From the cell containing the given text, extract its center point as (x, y) coordinate. 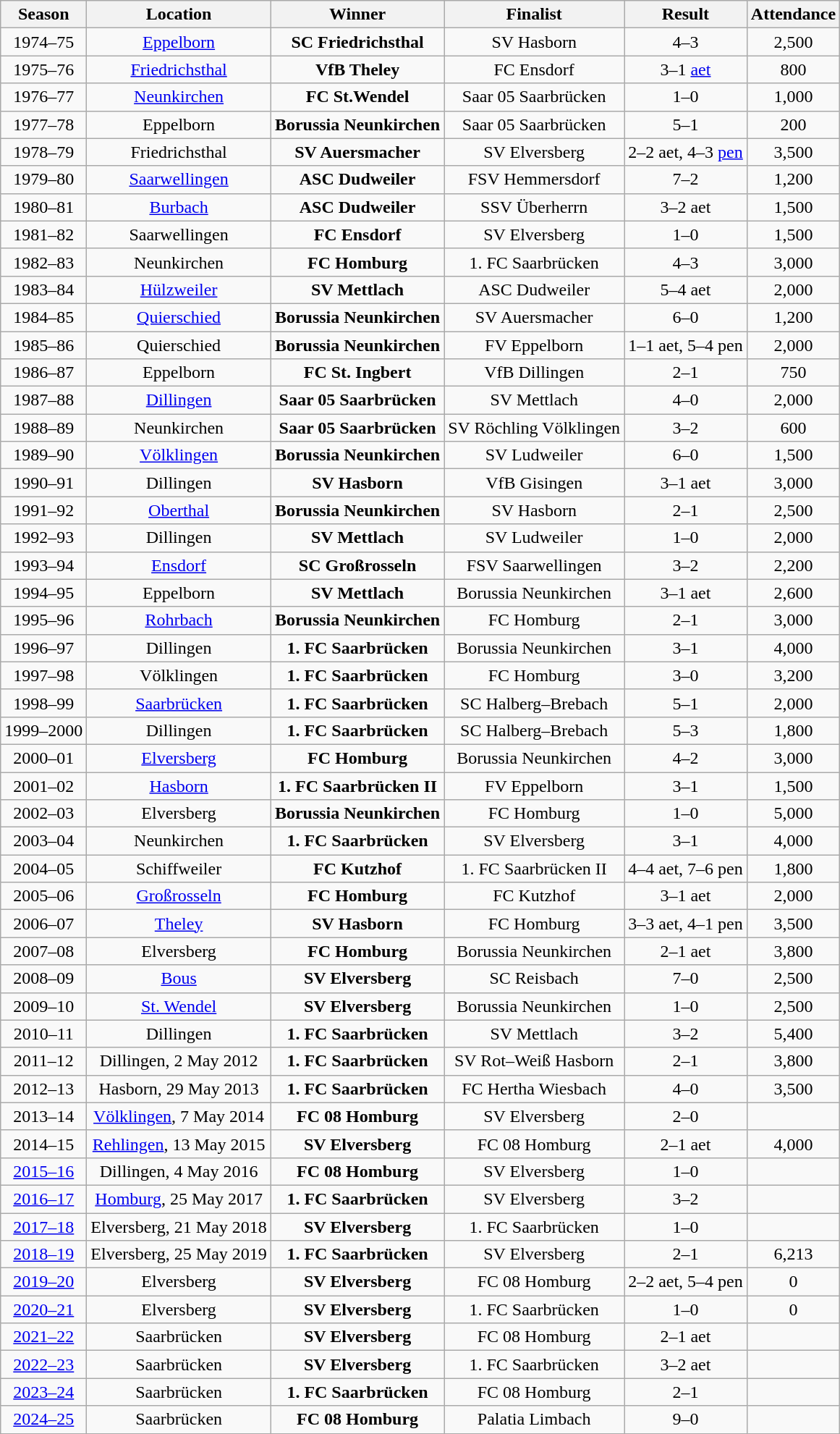
2,600 (793, 593)
Hasborn, 29 May 2013 (179, 1089)
FC St. Ingbert (357, 373)
Rohrbach (179, 620)
4–2 (686, 758)
VfB Dillingen (534, 373)
1981–82 (43, 235)
1978–79 (43, 152)
Homburg, 25 May 2017 (179, 1199)
2012–13 (43, 1089)
Dillingen, 4 May 2016 (179, 1171)
2009–10 (43, 1006)
Palatia Limbach (534, 1420)
Großrosseln (179, 896)
2011–12 (43, 1061)
Season (43, 14)
VfB Gisingen (534, 483)
1983–84 (43, 290)
7–2 (686, 180)
Ensdorf (179, 565)
2014–15 (43, 1144)
SV Rot–Weiß Hasborn (534, 1061)
Rehlingen, 13 May 2015 (179, 1144)
5–3 (686, 730)
Schiffweiler (179, 869)
5,400 (793, 1034)
2022–23 (43, 1365)
6,213 (793, 1254)
1994–95 (43, 593)
4–4 aet, 7–6 pen (686, 869)
1985–86 (43, 345)
2–2 aet, 4–3 pen (686, 152)
Völklingen, 7 May 2014 (179, 1116)
1991–92 (43, 510)
Oberthal (179, 510)
1988–89 (43, 428)
Location (179, 14)
2013–14 (43, 1116)
SV Röchling Völklingen (534, 428)
7–0 (686, 979)
2021–22 (43, 1337)
2005–06 (43, 896)
1982–83 (43, 262)
1974–75 (43, 42)
1984–85 (43, 317)
2008–09 (43, 979)
200 (793, 125)
Hülzweiler (179, 290)
1,000 (793, 97)
2001–02 (43, 785)
2007–08 (43, 951)
Finalist (534, 14)
2019–20 (43, 1282)
2,200 (793, 565)
Result (686, 14)
1997–98 (43, 675)
1979–80 (43, 180)
3,200 (793, 675)
1990–91 (43, 483)
1987–88 (43, 400)
600 (793, 428)
SSV Überherrn (534, 207)
2–2 aet, 5–4 pen (686, 1282)
2023–24 (43, 1392)
3–3 aet, 4–1 pen (686, 924)
1977–78 (43, 125)
2024–25 (43, 1420)
2010–11 (43, 1034)
750 (793, 373)
2016–17 (43, 1199)
2002–03 (43, 814)
5,000 (793, 814)
SC Großrosseln (357, 565)
Dillingen, 2 May 2012 (179, 1061)
Burbach (179, 207)
1976–77 (43, 97)
1992–93 (43, 538)
1986–87 (43, 373)
2018–19 (43, 1254)
2015–16 (43, 1171)
VfB Theley (357, 69)
SC Friedrichsthal (357, 42)
3–0 (686, 675)
1998–99 (43, 703)
1–1 aet, 5–4 pen (686, 345)
800 (793, 69)
1975–76 (43, 69)
FSV Saarwellingen (534, 565)
Winner (357, 14)
FC Hertha Wiesbach (534, 1089)
2003–04 (43, 841)
5–4 aet (686, 290)
9–0 (686, 1420)
FSV Hemmersdorf (534, 180)
Bous (179, 979)
St. Wendel (179, 1006)
2–0 (686, 1116)
Theley (179, 924)
2017–18 (43, 1227)
Attendance (793, 14)
1999–2000 (43, 730)
Hasborn (179, 785)
Elversberg, 21 May 2018 (179, 1227)
1995–96 (43, 620)
FC St.Wendel (357, 97)
2006–07 (43, 924)
1996–97 (43, 648)
2004–05 (43, 869)
SC Reisbach (534, 979)
Elversberg, 25 May 2019 (179, 1254)
1980–81 (43, 207)
1993–94 (43, 565)
2000–01 (43, 758)
1989–90 (43, 455)
2020–21 (43, 1309)
